Determine the (X, Y) coordinate at the center of the cell enclosing the given text.  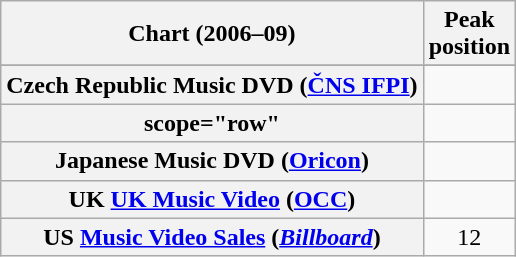
scope="row" (212, 123)
12 (469, 237)
Chart (2006–09) (212, 34)
Peakposition (469, 34)
UK UK Music Video (OCC) (212, 199)
US Music Video Sales (Billboard) (212, 237)
Czech Republic Music DVD (ČNS IFPI) (212, 85)
Japanese Music DVD (Oricon) (212, 161)
